Output the [X, Y] coordinate of the center of the cell containing the given text.  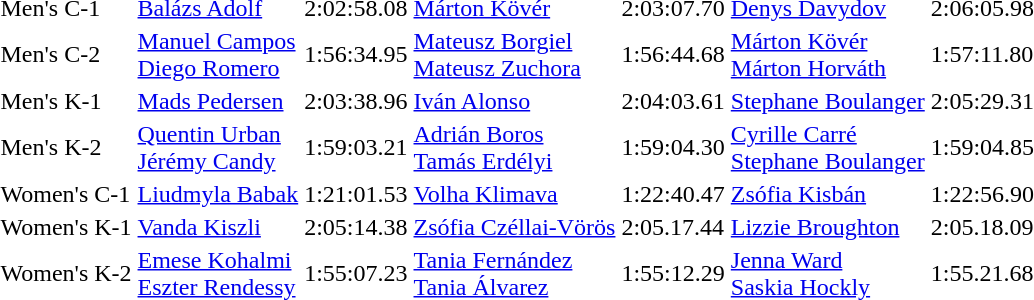
Márton KövérMárton Horváth [828, 54]
Mads Pedersen [218, 101]
Adrián BorosTamás Erdélyi [514, 148]
Stephane Boulanger [828, 101]
Mateusz BorgielMateusz Zuchora [514, 54]
2:03:38.96 [356, 101]
1:21:01.53 [356, 194]
1:59:04.30 [673, 148]
Vanda Kiszli [218, 227]
1:59:03.21 [356, 148]
Liudmyla Babak [218, 194]
Manuel CamposDiego Romero [218, 54]
2:05.17.44 [673, 227]
1:56:34.95 [356, 54]
Iván Alonso [514, 101]
Quentin UrbanJérémy Candy [218, 148]
2:04:03.61 [673, 101]
1:56:44.68 [673, 54]
Cyrille CarréStephane Boulanger [828, 148]
Zsófia Czéllai-Vörös [514, 227]
Lizzie Broughton [828, 227]
Volha Klimava [514, 194]
1:22:40.47 [673, 194]
2:05:14.38 [356, 227]
Zsófia Kisbán [828, 194]
